For the text-containing cell, return its midpoint in [x, y] coordinate format. 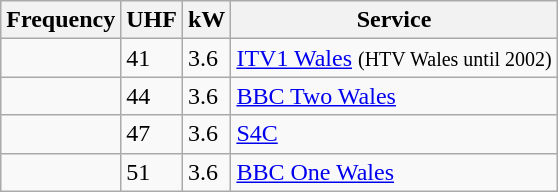
UHF [152, 20]
Frequency [61, 20]
S4C [394, 134]
51 [152, 172]
41 [152, 58]
47 [152, 134]
BBC One Wales [394, 172]
Service [394, 20]
ITV1 Wales (HTV Wales until 2002) [394, 58]
BBC Two Wales [394, 96]
kW [206, 20]
44 [152, 96]
